Scan for the cell matching the given text and deliver its (x, y) coordinate at center. 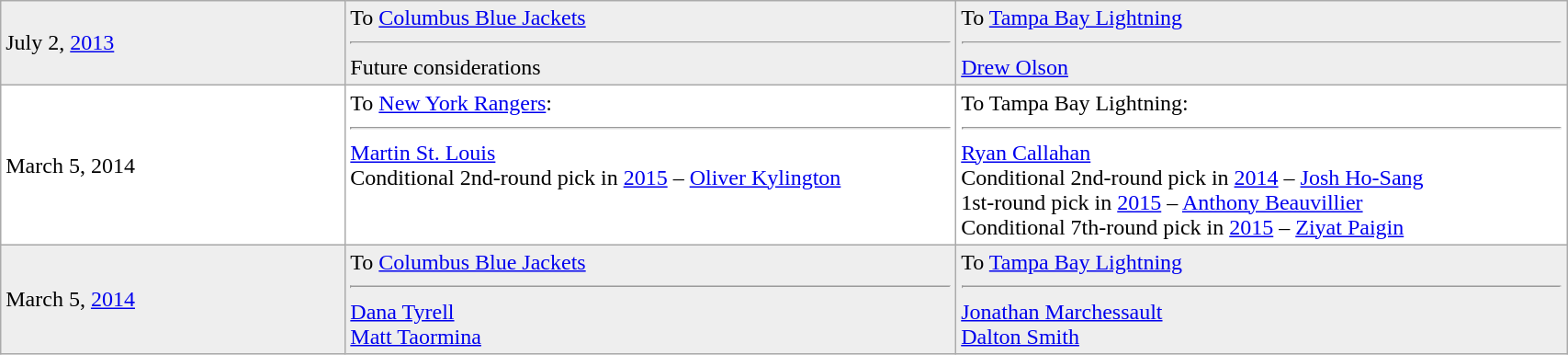
July 2, 2013 (173, 43)
To Columbus Blue Jackets Dana TyrellMatt Taormina (650, 300)
To Tampa Bay Lightning Drew Olson (1262, 43)
To Columbus Blue Jackets Future considerations (650, 43)
To New York Rangers:Martin St. LouisConditional 2nd-round pick in 2015 – Oliver Kylington (650, 166)
To Tampa Bay Lightning Jonathan MarchessaultDalton Smith (1262, 300)
